Extract the [X, Y] coordinate from the center of the cell holding the provided text.  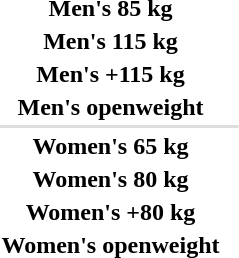
Men's +115 kg [110, 74]
Women's 65 kg [110, 146]
Men's 115 kg [110, 41]
Men's openweight [110, 107]
Women's +80 kg [110, 212]
Women's 80 kg [110, 179]
